Provide the (x, y) coordinate of the cell's center where the given text is located.  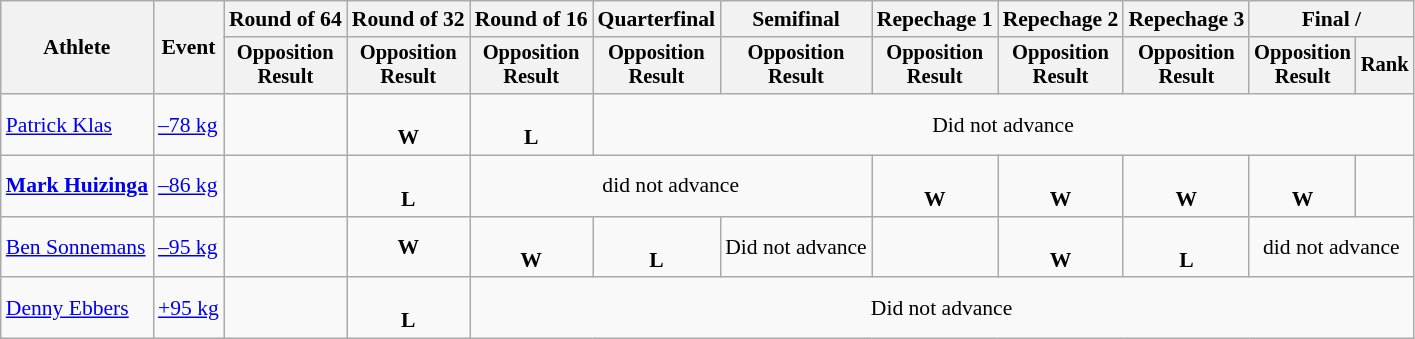
Quarterfinal (657, 19)
Semifinal (796, 19)
Repechage 3 (1186, 19)
Ben Sonnemans (77, 248)
Athlete (77, 48)
–95 kg (188, 248)
Repechage 1 (935, 19)
Rank (1385, 66)
–78 kg (188, 124)
Event (188, 48)
Round of 32 (408, 19)
+95 kg (188, 308)
Patrick Klas (77, 124)
Repechage 2 (1061, 19)
Round of 64 (286, 19)
Mark Huizinga (77, 186)
Round of 16 (532, 19)
Final / (1331, 19)
Denny Ebbers (77, 308)
–86 kg (188, 186)
